Provide the (X, Y) coordinate of the cell's center where the given text is located.  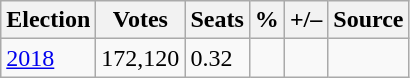
+/– (306, 20)
% (266, 20)
2018 (48, 58)
0.32 (217, 58)
Election (48, 20)
Votes (140, 20)
Source (368, 20)
172,120 (140, 58)
Seats (217, 20)
